Identify which cell holds the provided text, then report its [x, y] central coordinate. 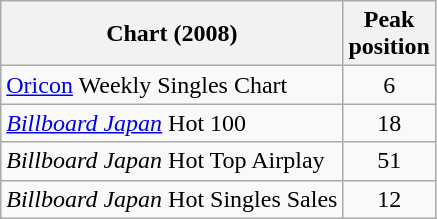
Billboard Japan Hot Singles Sales [172, 199]
51 [389, 161]
Billboard Japan Hot 100 [172, 123]
Oricon Weekly Singles Chart [172, 85]
18 [389, 123]
Billboard Japan Hot Top Airplay [172, 161]
Chart (2008) [172, 34]
Peakposition [389, 34]
12 [389, 199]
6 [389, 85]
